Scan for the cell matching the given text and deliver its [x, y] coordinate at center. 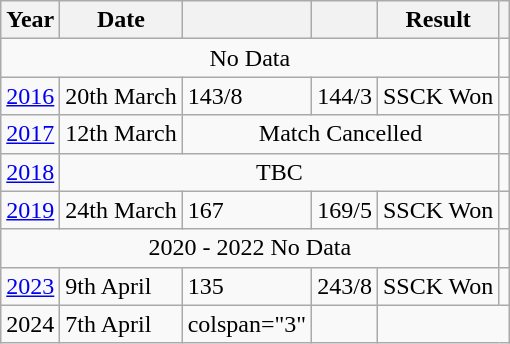
143/8 [247, 96]
9th April [121, 286]
2020 - 2022 No Data [250, 248]
2023 [30, 286]
20th March [121, 96]
24th March [121, 210]
Match Cancelled [340, 134]
135 [247, 286]
144/3 [345, 96]
2017 [30, 134]
243/8 [345, 286]
2016 [30, 96]
Date [121, 20]
TBC [280, 172]
2019 [30, 210]
Year [30, 20]
2018 [30, 172]
colspan="3" [247, 324]
Result [438, 20]
7th April [121, 324]
12th March [121, 134]
No Data [250, 58]
2024 [30, 324]
167 [247, 210]
169/5 [345, 210]
